Detect which cell encompasses the target text, then output its [X, Y] center coordinate. 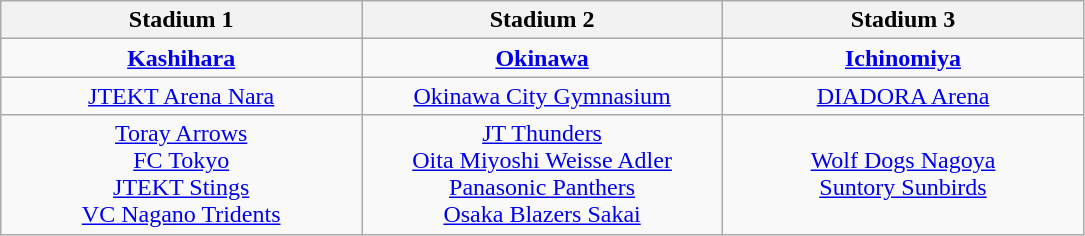
JTEKT Arena Nara [182, 96]
Toray ArrowsFC TokyoJTEKT StingsVC Nagano Tridents [182, 174]
Okinawa [542, 58]
Stadium 2 [542, 20]
Stadium 1 [182, 20]
Stadium 3 [904, 20]
Okinawa City Gymnasium [542, 96]
JT ThundersOita Miyoshi Weisse AdlerPanasonic PanthersOsaka Blazers Sakai [542, 174]
Kashihara [182, 58]
Wolf Dogs NagoyaSuntory Sunbirds [904, 174]
DIADORA Arena [904, 96]
Ichinomiya [904, 58]
